Identify which cell holds the provided text, then report its [x, y] central coordinate. 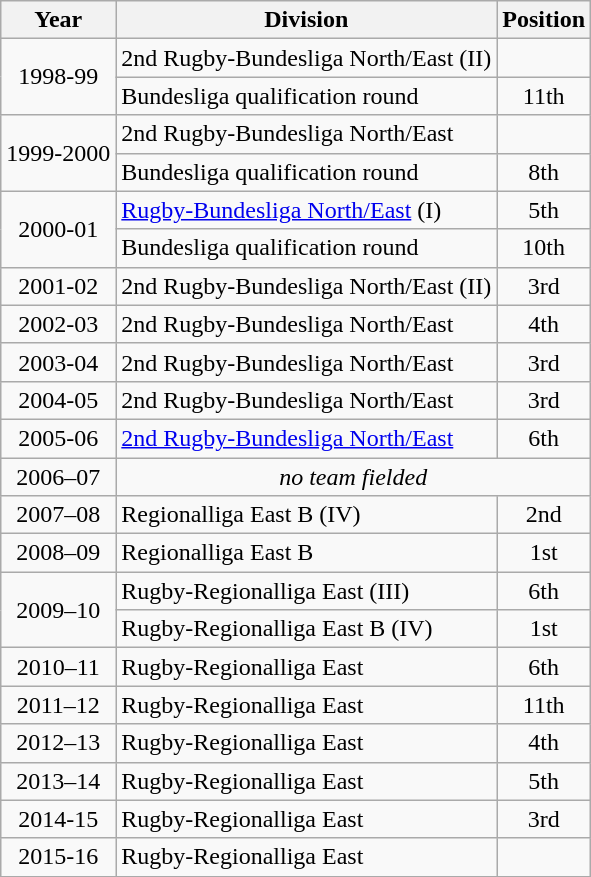
2007–08 [58, 515]
Rugby-Regionalliga East (III) [306, 591]
Year [58, 20]
2009–10 [58, 610]
2000-01 [58, 229]
Division [306, 20]
Position [544, 20]
Regionalliga East B (IV) [306, 515]
1998-99 [58, 77]
2002-03 [58, 324]
2004-05 [58, 400]
Regionalliga East B [306, 553]
Rugby-Bundesliga North/East (I) [306, 210]
2011–12 [58, 705]
no team fielded [354, 477]
2003-04 [58, 362]
2005-06 [58, 438]
2013–14 [58, 781]
8th [544, 172]
2001-02 [58, 286]
Rugby-Regionalliga East B (IV) [306, 629]
1999-2000 [58, 153]
2008–09 [58, 553]
2nd [544, 515]
2006–07 [58, 477]
10th [544, 248]
2014-15 [58, 819]
2010–11 [58, 667]
2012–13 [58, 743]
2015-16 [58, 857]
